Extract the [x, y] coordinate from the center of the cell holding the provided text.  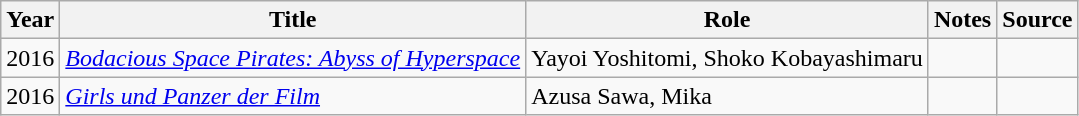
Azusa Sawa, Mika [728, 96]
Title [293, 20]
Yayoi Yoshitomi, Shoko Kobayashimaru [728, 58]
Role [728, 20]
Source [1038, 20]
Year [30, 20]
Notes [962, 20]
Girls und Panzer der Film [293, 96]
Bodacious Space Pirates: Abyss of Hyperspace [293, 58]
